From the cell containing the given text, extract its center point as (X, Y) coordinate. 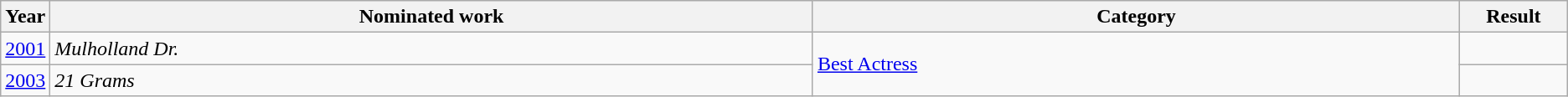
Mulholland Dr. (432, 48)
Year (25, 17)
Best Actress (1136, 64)
2003 (25, 80)
21 Grams (432, 80)
2001 (25, 48)
Category (1136, 17)
Result (1514, 17)
Nominated work (432, 17)
